Return (X, Y) of the center of cell containing provided text 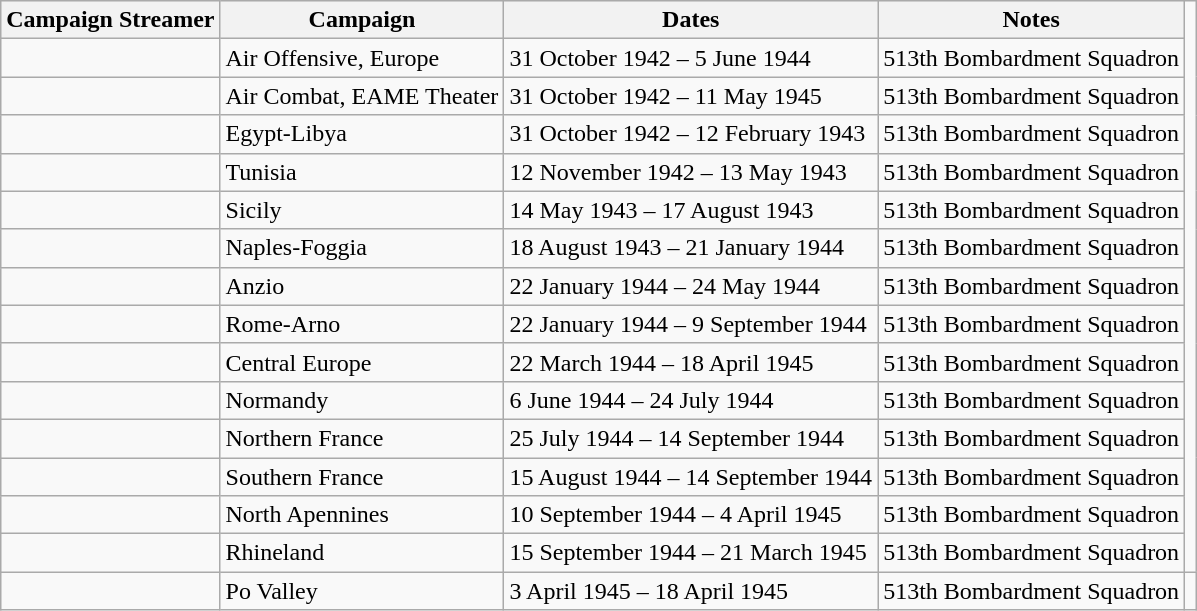
15 August 1944 – 14 September 1944 (691, 477)
Campaign (362, 20)
31 October 1942 – 5 June 1944 (691, 58)
22 March 1944 – 18 April 1945 (691, 362)
14 May 1943 – 17 August 1943 (691, 210)
Po Valley (362, 591)
22 January 1944 – 24 May 1944 (691, 286)
Naples-Foggia (362, 248)
18 August 1943 – 21 January 1944 (691, 248)
Rhineland (362, 553)
Air Offensive, Europe (362, 58)
Rome-Arno (362, 324)
Normandy (362, 400)
Anzio (362, 286)
Egypt-Libya (362, 134)
12 November 1942 – 13 May 1943 (691, 172)
3 April 1945 – 18 April 1945 (691, 591)
Campaign Streamer (110, 20)
31 October 1942 – 12 February 1943 (691, 134)
Air Combat, EAME Theater (362, 96)
31 October 1942 – 11 May 1945 (691, 96)
10 September 1944 – 4 April 1945 (691, 515)
Central Europe (362, 362)
15 September 1944 – 21 March 1945 (691, 553)
Tunisia (362, 172)
Northern France (362, 438)
Southern France (362, 477)
North Apennines (362, 515)
22 January 1944 – 9 September 1944 (691, 324)
Dates (691, 20)
6 June 1944 – 24 July 1944 (691, 400)
Sicily (362, 210)
25 July 1944 – 14 September 1944 (691, 438)
Notes (1032, 20)
